Provide the [x, y] coordinate of the cell's center where the given text is located.  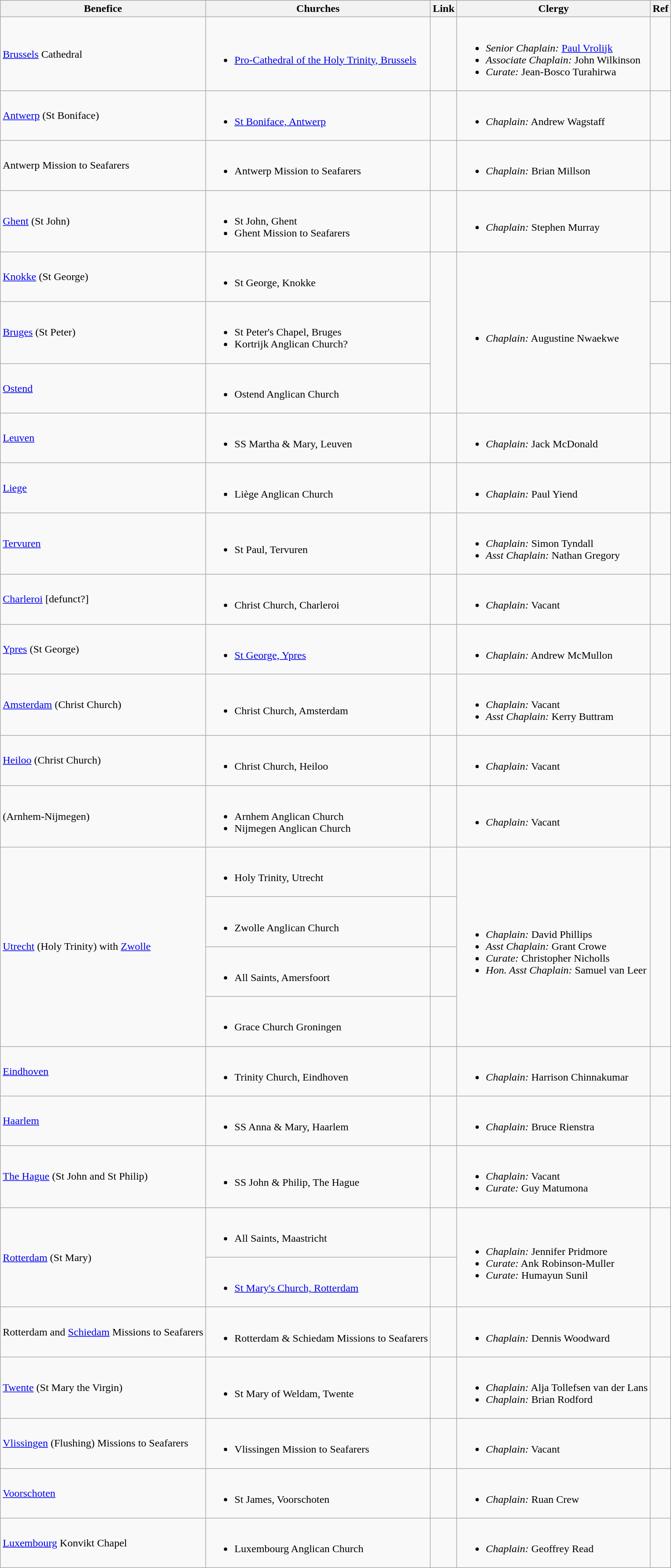
Benefice [103, 9]
Ypres (St George) [103, 649]
St Mary of Weldam, Twente [318, 1387]
Rotterdam (St Mary) [103, 1257]
Chaplain: Andrew Wagstaff [554, 115]
SS Martha & Mary, Leuven [318, 438]
Tervuren [103, 543]
Chaplain: Stephen Murray [554, 221]
Ostend Anglican Church [318, 388]
Senior Chaplain: Paul VrolijkAssociate Chaplain: John WilkinsonCurate: Jean-Bosco Turahirwa [554, 54]
Chaplain: Augustine Nwaekwe [554, 332]
St John, GhentGhent Mission to Seafarers [318, 221]
Grace Church Groningen [318, 1022]
Holy Trinity, Utrecht [318, 872]
Chaplain: VacantAsst Chaplain: Kerry Buttram [554, 705]
Christ Church, Amsterdam [318, 705]
Chaplain: Jennifer PridmoreCurate: Ank Robinson-MullerCurate: Humayun Sunil [554, 1257]
Arnhem Anglican ChurchNijmegen Anglican Church [318, 816]
Link [443, 9]
Christ Church, Heiloo [318, 761]
Liege [103, 488]
Chaplain: Paul Yiend [554, 488]
Chaplain: Bruce Rienstra [554, 1121]
Utrecht (Holy Trinity) with Zwolle [103, 947]
Liège Anglican Church [318, 488]
Chaplain: David PhillipsAsst Chaplain: Grant CroweCurate: Christopher NichollsHon. Asst Chaplain: Samuel van Leer [554, 947]
Chaplain: Dennis Woodward [554, 1332]
Amsterdam (Christ Church) [103, 705]
Leuven [103, 438]
St Peter's Chapel, BrugesKortrijk Anglican Church? [318, 332]
Chaplain: Harrison Chinnakumar [554, 1071]
(Arnhem-Nijmegen) [103, 816]
Knokke (St George) [103, 277]
Chaplain: VacantCurate: Guy Matumona [554, 1177]
Vlissingen (Flushing) Missions to Seafarers [103, 1443]
Ref [660, 9]
SS Anna & Mary, Haarlem [318, 1121]
Rotterdam and Schiedam Missions to Seafarers [103, 1332]
Chaplain: Alja Tollefsen van der LansChaplain: Brian Rodford [554, 1387]
Chaplain: Simon TyndallAsst Chaplain: Nathan Gregory [554, 543]
Twente (St Mary the Virgin) [103, 1387]
St George, Knokke [318, 277]
Zwolle Anglican Church [318, 922]
Trinity Church, Eindhoven [318, 1071]
Eindhoven [103, 1071]
Antwerp (St Boniface) [103, 115]
Charleroi [defunct?] [103, 599]
Haarlem [103, 1121]
All Saints, Maastricht [318, 1232]
The Hague (St John and St Philip) [103, 1177]
St Boniface, Antwerp [318, 115]
Voorschoten [103, 1493]
Vlissingen Mission to Seafarers [318, 1443]
Churches [318, 9]
Luxembourg Anglican Church [318, 1543]
Chaplain: Brian Millson [554, 166]
St Mary's Church, Rotterdam [318, 1282]
All Saints, Amersfoort [318, 971]
Luxembourg Konvikt Chapel [103, 1543]
Clergy [554, 9]
Pro-Cathedral of the Holy Trinity, Brussels [318, 54]
St James, Voorschoten [318, 1493]
SS John & Philip, The Hague [318, 1177]
Christ Church, Charleroi [318, 599]
Chaplain: Jack McDonald [554, 438]
Chaplain: Ruan Crew [554, 1493]
Heiloo (Christ Church) [103, 761]
Chaplain: Geoffrey Read [554, 1543]
Ghent (St John) [103, 221]
St Paul, Tervuren [318, 543]
Ostend [103, 388]
Brussels Cathedral [103, 54]
Chaplain: Andrew McMullon [554, 649]
Bruges (St Peter) [103, 332]
St George, Ypres [318, 649]
Rotterdam & Schiedam Missions to Seafarers [318, 1332]
